Locate the cell with the specified text and output its [X, Y] center coordinate. 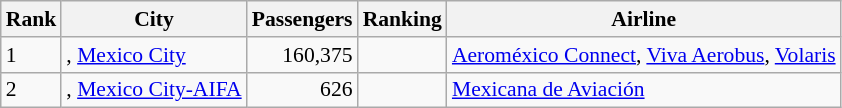
Airline [644, 19]
Aeroméxico Connect, Viva Aerobus, Volaris [644, 55]
Mexicana de Aviación [644, 90]
, Mexico City-AIFA [154, 90]
Passengers [302, 19]
626 [302, 90]
, Mexico City [154, 55]
City [154, 19]
Rank [32, 19]
Ranking [402, 19]
160,375 [302, 55]
1 [32, 55]
2 [32, 90]
